Return the (x, y) coordinate for the center point of the cell that contains the specified text.  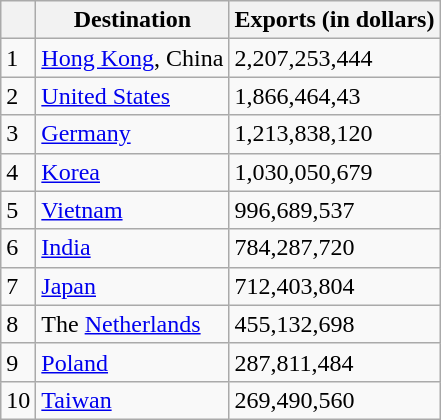
Vietnam (132, 210)
1,213,838,120 (334, 134)
9 (18, 362)
Hong Kong, China (132, 58)
3 (18, 134)
1,866,464,43 (334, 96)
712,403,804 (334, 286)
1 (18, 58)
269,490,560 (334, 400)
4 (18, 172)
Exports (in dollars) (334, 20)
The Netherlands (132, 324)
2,207,253,444 (334, 58)
Poland (132, 362)
8 (18, 324)
784,287,720 (334, 248)
Korea (132, 172)
5 (18, 210)
1,030,050,679 (334, 172)
United States (132, 96)
6 (18, 248)
Germany (132, 134)
India (132, 248)
Japan (132, 286)
Taiwan (132, 400)
996,689,537 (334, 210)
7 (18, 286)
10 (18, 400)
287,811,484 (334, 362)
455,132,698 (334, 324)
Destination (132, 20)
2 (18, 96)
